Provide the (x, y) coordinate of the cell's center where the given text is located.  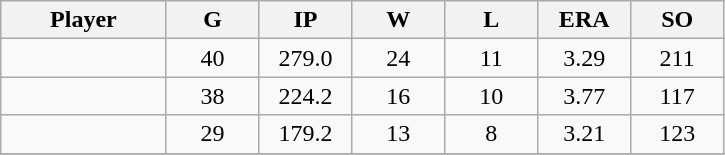
8 (492, 134)
G (212, 20)
ERA (584, 20)
211 (678, 58)
13 (398, 134)
29 (212, 134)
Player (84, 20)
24 (398, 58)
SO (678, 20)
IP (306, 20)
279.0 (306, 58)
224.2 (306, 96)
3.21 (584, 134)
123 (678, 134)
10 (492, 96)
16 (398, 96)
11 (492, 58)
117 (678, 96)
179.2 (306, 134)
38 (212, 96)
3.77 (584, 96)
L (492, 20)
40 (212, 58)
3.29 (584, 58)
W (398, 20)
